Search for the cell housing the specified text and yield its (x, y) center coordinate. 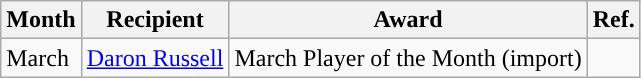
Award (408, 20)
Daron Russell (155, 58)
March Player of the Month (import) (408, 58)
March (41, 58)
Month (41, 20)
Ref. (614, 20)
Recipient (155, 20)
